For the text-containing cell, return its midpoint in (X, Y) coordinate format. 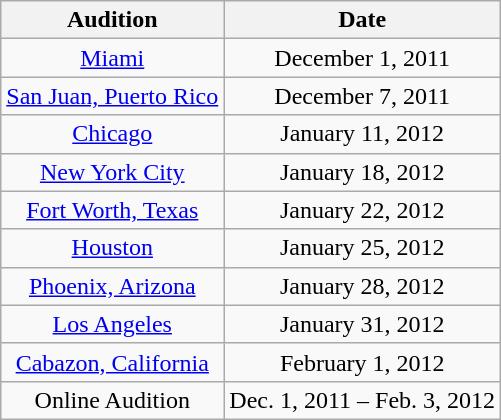
Houston (112, 248)
January 22, 2012 (362, 210)
Dec. 1, 2011 – Feb. 3, 2012 (362, 400)
Miami (112, 58)
Los Angeles (112, 324)
Cabazon, California (112, 362)
Chicago (112, 134)
Online Audition (112, 400)
December 1, 2011 (362, 58)
February 1, 2012 (362, 362)
January 18, 2012 (362, 172)
December 7, 2011 (362, 96)
Date (362, 20)
Phoenix, Arizona (112, 286)
San Juan, Puerto Rico (112, 96)
January 11, 2012 (362, 134)
Fort Worth, Texas (112, 210)
Audition (112, 20)
January 31, 2012 (362, 324)
New York City (112, 172)
January 25, 2012 (362, 248)
January 28, 2012 (362, 286)
